From the cell containing the given text, extract its center point as [x, y] coordinate. 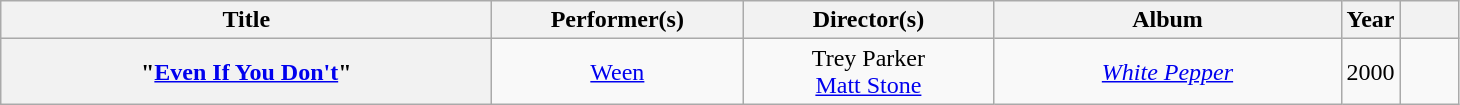
2000 [1370, 72]
Title [246, 20]
Year [1370, 20]
Director(s) [868, 20]
Ween [618, 72]
White Pepper [1168, 72]
Album [1168, 20]
"Even If You Don't" [246, 72]
Performer(s) [618, 20]
Trey ParkerMatt Stone [868, 72]
